Provide the [X, Y] coordinate of the cell's center where the given text is located.  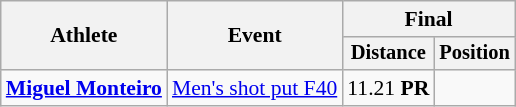
Final [428, 19]
Miguel Monteiro [84, 88]
Distance [388, 54]
11.21 PR [388, 88]
Athlete [84, 36]
Men's shot put F40 [254, 88]
Position [474, 54]
Event [254, 36]
